Identify which cell holds the provided text, then report its [X, Y] central coordinate. 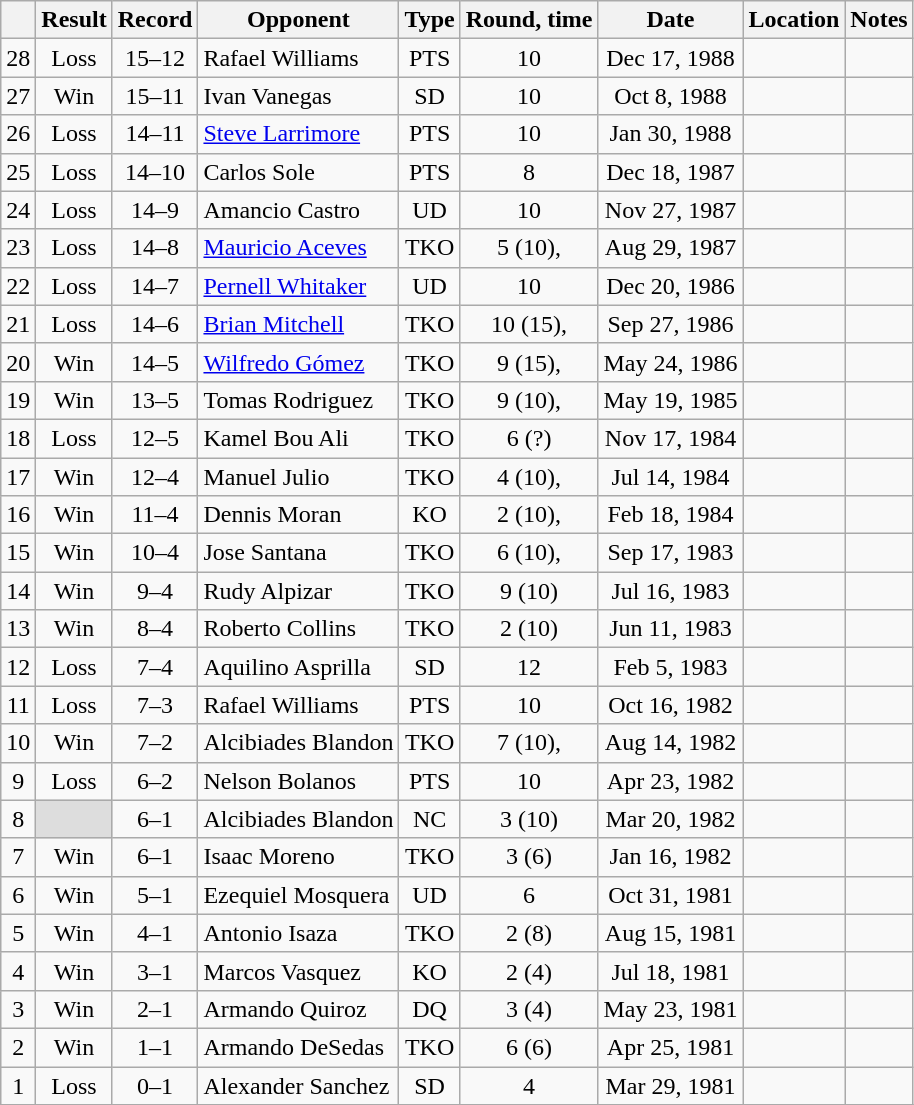
9 (10) [529, 591]
Oct 16, 1982 [670, 705]
14–5 [155, 362]
6 (?) [529, 438]
27 [18, 96]
6 (10), [529, 553]
Oct 31, 1981 [670, 895]
2–1 [155, 1009]
12–5 [155, 438]
Marcos Vasquez [298, 971]
Manuel Julio [298, 477]
Amancio Castro [298, 210]
3 [18, 1009]
19 [18, 400]
7 (10), [529, 743]
4 (10), [529, 477]
5 (10), [529, 248]
Sep 27, 1986 [670, 324]
5–1 [155, 895]
7 [18, 857]
13 [18, 629]
Notes [879, 20]
2 [18, 1047]
4–1 [155, 933]
Armando Quiroz [298, 1009]
Nov 17, 1984 [670, 438]
Carlos Sole [298, 172]
Sep 17, 1983 [670, 553]
8–4 [155, 629]
May 24, 1986 [670, 362]
2 (8) [529, 933]
9 [18, 781]
11 [18, 705]
Location [794, 20]
Round, time [529, 20]
3 (10) [529, 819]
2 (10) [529, 629]
Tomas Rodriguez [298, 400]
7–4 [155, 667]
Jan 30, 1988 [670, 134]
15 [18, 553]
7–3 [155, 705]
12–4 [155, 477]
Pernell Whitaker [298, 286]
Jul 16, 1983 [670, 591]
Ivan Vanegas [298, 96]
Wilfredo Gómez [298, 362]
9–4 [155, 591]
Type [430, 20]
Mauricio Aceves [298, 248]
14 [18, 591]
20 [18, 362]
Jul 18, 1981 [670, 971]
Kamel Bou Ali [298, 438]
Jose Santana [298, 553]
9 (15), [529, 362]
Opponent [298, 20]
2 (4) [529, 971]
6–2 [155, 781]
3–1 [155, 971]
0–1 [155, 1085]
Oct 8, 1988 [670, 96]
13–5 [155, 400]
Dec 17, 1988 [670, 58]
NC [430, 819]
6 (6) [529, 1047]
Mar 29, 1981 [670, 1085]
14–6 [155, 324]
10 (15), [529, 324]
Nov 27, 1987 [670, 210]
Result [74, 20]
10–4 [155, 553]
25 [18, 172]
3 (6) [529, 857]
26 [18, 134]
Roberto Collins [298, 629]
Isaac Moreno [298, 857]
21 [18, 324]
1 [18, 1085]
Brian Mitchell [298, 324]
14–9 [155, 210]
May 23, 1981 [670, 1009]
Jan 16, 1982 [670, 857]
Dec 20, 1986 [670, 286]
May 19, 1985 [670, 400]
Armando DeSedas [298, 1047]
7–2 [155, 743]
24 [18, 210]
17 [18, 477]
15–12 [155, 58]
14–8 [155, 248]
Jul 14, 1984 [670, 477]
5 [18, 933]
Mar 20, 1982 [670, 819]
Feb 5, 1983 [670, 667]
Nelson Bolanos [298, 781]
Aug 14, 1982 [670, 743]
Jun 11, 1983 [670, 629]
Rudy Alpizar [298, 591]
28 [18, 58]
Dec 18, 1987 [670, 172]
14–7 [155, 286]
16 [18, 515]
23 [18, 248]
2 (10), [529, 515]
1–1 [155, 1047]
14–10 [155, 172]
15–11 [155, 96]
Date [670, 20]
Aug 15, 1981 [670, 933]
Ezequiel Mosquera [298, 895]
Alexander Sanchez [298, 1085]
Aquilino Asprilla [298, 667]
3 (4) [529, 1009]
14–11 [155, 134]
Steve Larrimore [298, 134]
Feb 18, 1984 [670, 515]
Apr 25, 1981 [670, 1047]
11–4 [155, 515]
18 [18, 438]
Dennis Moran [298, 515]
DQ [430, 1009]
Aug 29, 1987 [670, 248]
9 (10), [529, 400]
Record [155, 20]
22 [18, 286]
Apr 23, 1982 [670, 781]
Antonio Isaza [298, 933]
